Search for the cell housing the specified text and yield its [X, Y] center coordinate. 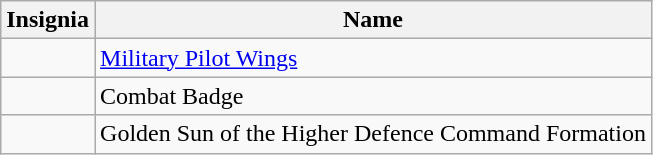
Name [374, 20]
Insignia [48, 20]
Combat Badge [374, 96]
Golden Sun of the Higher Defence Command Formation [374, 134]
Military Pilot Wings [374, 58]
